Determine the [x, y] coordinate at the center of the cell enclosing the given text.  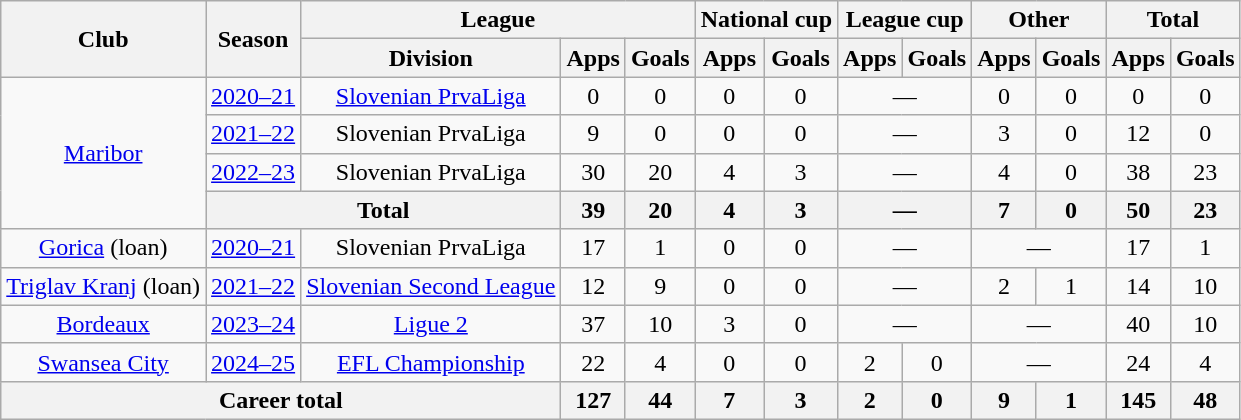
EFL Championship [431, 362]
Slovenian Second League [431, 286]
50 [1138, 210]
2024–25 [254, 362]
30 [593, 172]
127 [593, 400]
Season [254, 39]
League cup [905, 20]
37 [593, 324]
22 [593, 362]
Swansea City [104, 362]
145 [1138, 400]
38 [1138, 172]
44 [660, 400]
14 [1138, 286]
40 [1138, 324]
39 [593, 210]
2023–24 [254, 324]
Other [1039, 20]
League [498, 20]
Club [104, 39]
Gorica (loan) [104, 248]
Career total [281, 400]
Triglav Kranj (loan) [104, 286]
Bordeaux [104, 324]
National cup [766, 20]
48 [1205, 400]
Maribor [104, 153]
Division [431, 58]
24 [1138, 362]
Ligue 2 [431, 324]
2022–23 [254, 172]
